Capture the cell that displays the provided text and extract its [x, y] central coordinate. 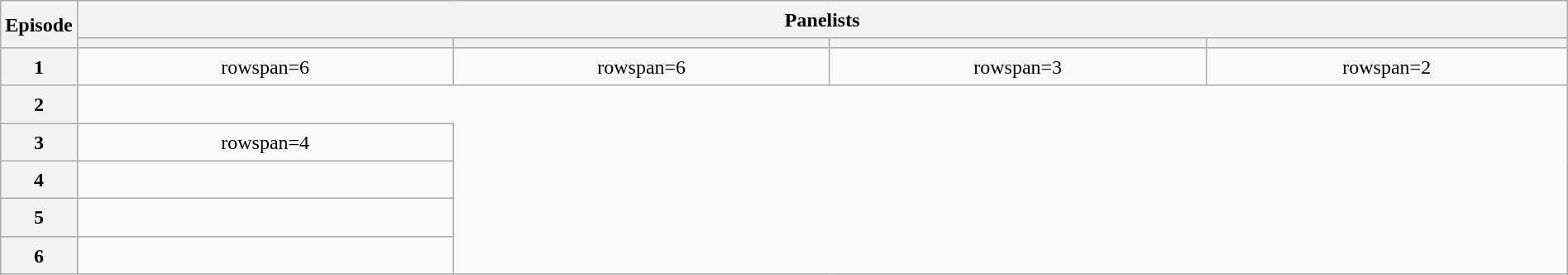
1 [39, 66]
5 [39, 218]
4 [39, 180]
Episode [39, 25]
3 [39, 142]
rowspan=2 [1386, 66]
6 [39, 255]
rowspan=4 [265, 142]
2 [39, 104]
Panelists [822, 20]
rowspan=3 [1017, 66]
